Return the [x, y] coordinate for the center point of the cell that contains the specified text.  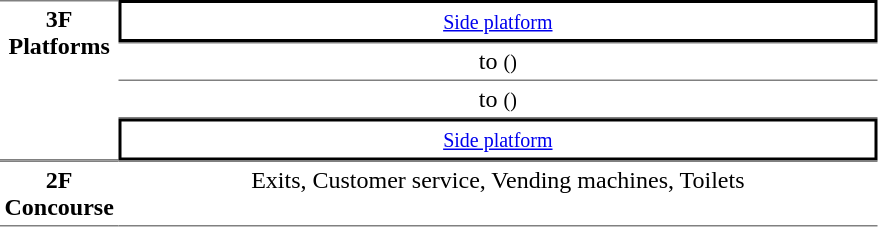
2FConcourse [59, 193]
Exits, Customer service, Vending machines, Toilets [498, 193]
3FPlatforms [59, 80]
